Determine the [x, y] coordinate at the center of the cell enclosing the given text.  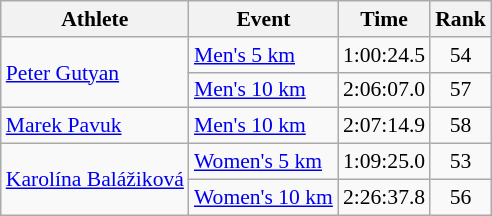
Women's 5 km [264, 162]
1:09:25.0 [384, 162]
54 [460, 55]
Peter Gutyan [95, 72]
2:06:07.0 [384, 90]
Women's 10 km [264, 197]
56 [460, 197]
2:26:37.8 [384, 197]
Rank [460, 19]
58 [460, 126]
Men's 5 km [264, 55]
2:07:14.9 [384, 126]
Karolína Balážiková [95, 180]
Athlete [95, 19]
1:00:24.5 [384, 55]
53 [460, 162]
Time [384, 19]
Marek Pavuk [95, 126]
57 [460, 90]
Event [264, 19]
